For the text-containing cell, return its midpoint in (x, y) coordinate format. 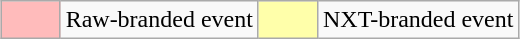
Raw-branded event (159, 20)
NXT-branded event (418, 20)
